Capture the cell that displays the provided text and extract its (X, Y) central coordinate. 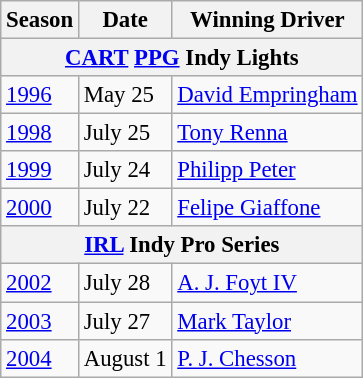
May 25 (125, 95)
1999 (40, 170)
July 28 (125, 283)
1998 (40, 133)
1996 (40, 95)
Winning Driver (268, 20)
July 27 (125, 321)
CART PPG Indy Lights (182, 58)
A. J. Foyt IV (268, 283)
Felipe Giaffone (268, 208)
July 24 (125, 170)
2003 (40, 321)
Philipp Peter (268, 170)
Season (40, 20)
Date (125, 20)
IRL Indy Pro Series (182, 245)
August 1 (125, 358)
2002 (40, 283)
Tony Renna (268, 133)
P. J. Chesson (268, 358)
July 25 (125, 133)
Mark Taylor (268, 321)
July 22 (125, 208)
2000 (40, 208)
David Empringham (268, 95)
2004 (40, 358)
